From the cell containing the given text, extract its center point as [x, y] coordinate. 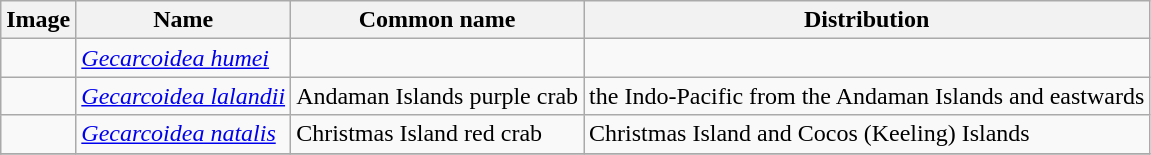
Gecarcoidea humei [184, 58]
Image [38, 20]
Gecarcoidea lalandii [184, 96]
Common name [438, 20]
Name [184, 20]
Andaman Islands purple crab [438, 96]
the Indo-Pacific from the Andaman Islands and eastwards [867, 96]
Gecarcoidea natalis [184, 134]
Christmas Island red crab [438, 134]
Distribution [867, 20]
Christmas Island and Cocos (Keeling) Islands [867, 134]
